Return (x, y) of the center of cell containing provided text 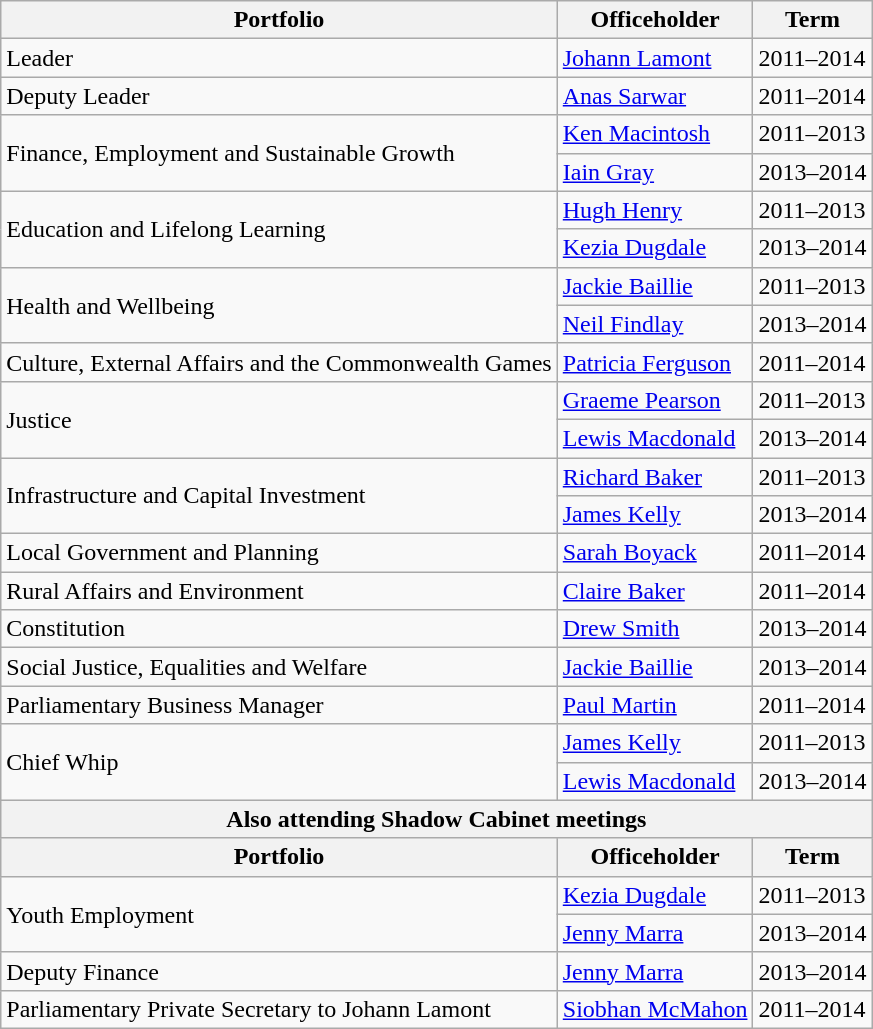
Social Justice, Equalities and Welfare (279, 667)
Parliamentary Private Secretary to Johann Lamont (279, 1009)
Local Government and Planning (279, 553)
Finance, Employment and Sustainable Growth (279, 153)
Johann Lamont (655, 58)
Ken Macintosh (655, 134)
Richard Baker (655, 477)
Sarah Boyack (655, 553)
Paul Martin (655, 705)
Rural Affairs and Environment (279, 591)
Culture, External Affairs and the Commonwealth Games (279, 362)
Justice (279, 419)
Iain Gray (655, 172)
Drew Smith (655, 629)
Youth Employment (279, 914)
Siobhan McMahon (655, 1009)
Neil Findlay (655, 324)
Infrastructure and Capital Investment (279, 496)
Also attending Shadow Cabinet meetings (436, 819)
Patricia Ferguson (655, 362)
Hugh Henry (655, 210)
Graeme Pearson (655, 400)
Deputy Finance (279, 971)
Deputy Leader (279, 96)
Health and Wellbeing (279, 305)
Constitution (279, 629)
Chief Whip (279, 762)
Education and Lifelong Learning (279, 229)
Anas Sarwar (655, 96)
Claire Baker (655, 591)
Leader (279, 58)
Parliamentary Business Manager (279, 705)
